Pinpoint the cell where the given text exists, returning its [x, y] midpoint coordinate. 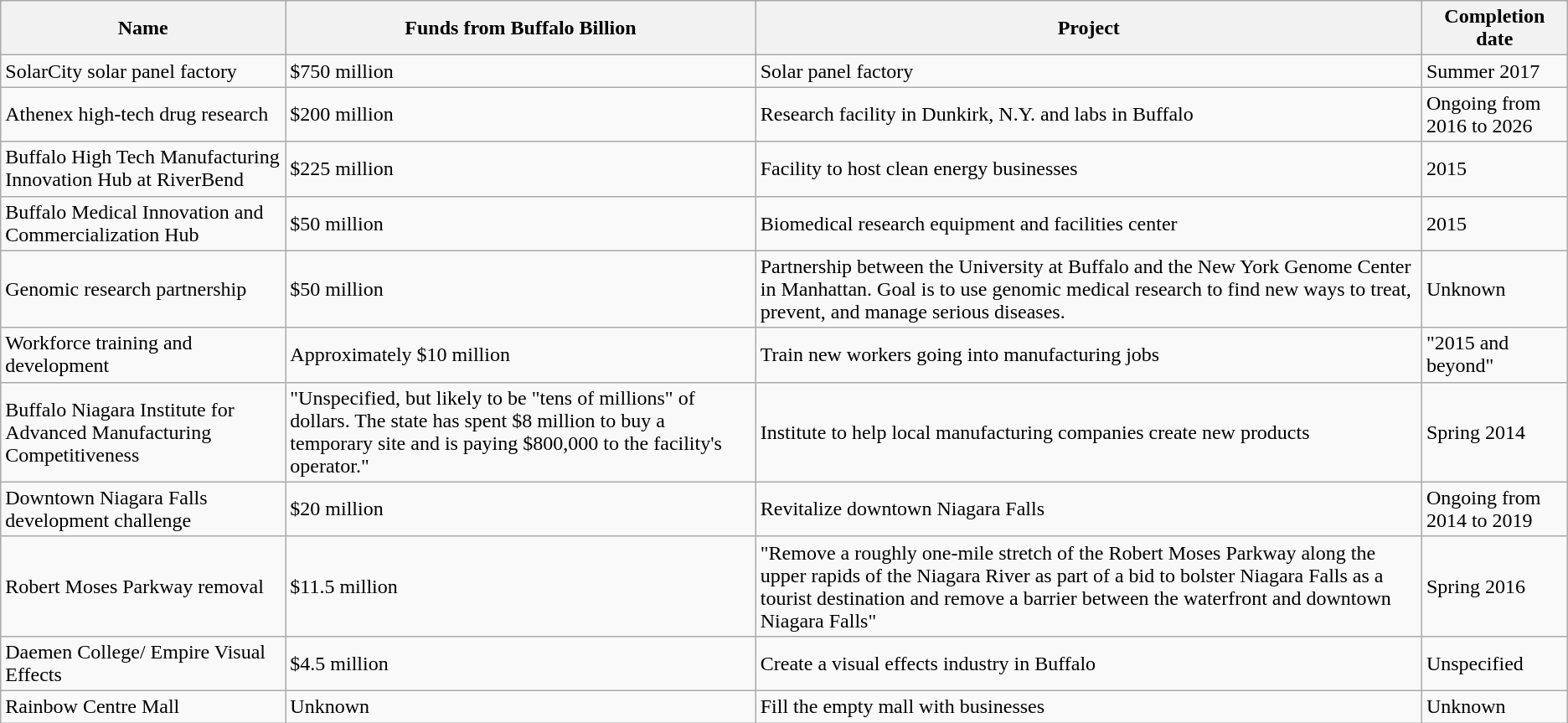
Solar panel factory [1089, 71]
Downtown Niagara Falls development challenge [143, 509]
Spring 2014 [1494, 432]
Funds from Buffalo Billion [521, 28]
$20 million [521, 509]
Daemen College/ Empire Visual Effects [143, 664]
$750 million [521, 71]
Rainbow Centre Mall [143, 706]
Summer 2017 [1494, 71]
$11.5 million [521, 586]
Workforce training and development [143, 355]
Completion date [1494, 28]
$200 million [521, 114]
Athenex high-tech drug research [143, 114]
Fill the empty mall with businesses [1089, 706]
SolarCity solar panel factory [143, 71]
Biomedical research equipment and facilities center [1089, 223]
Institute to help local manufacturing companies create new products [1089, 432]
Unspecified [1494, 664]
Genomic research partnership [143, 289]
Revitalize downtown Niagara Falls [1089, 509]
Approximately $10 million [521, 355]
Buffalo Niagara Institute for Advanced Manufacturing Competitiveness [143, 432]
Facility to host clean energy businesses [1089, 169]
Ongoing from 2016 to 2026 [1494, 114]
Spring 2016 [1494, 586]
Research facility in Dunkirk, N.Y. and labs in Buffalo [1089, 114]
Robert Moses Parkway removal [143, 586]
$225 million [521, 169]
Name [143, 28]
Project [1089, 28]
$4.5 million [521, 664]
Train new workers going into manufacturing jobs [1089, 355]
Buffalo Medical Innovation and Commercialization Hub [143, 223]
Buffalo High Tech Manufacturing Innovation Hub at RiverBend [143, 169]
"2015 and beyond" [1494, 355]
Ongoing from 2014 to 2019 [1494, 509]
Create a visual effects industry in Buffalo [1089, 664]
